Find where the given text appears and provide that cell's center as [X, Y] coordinate. 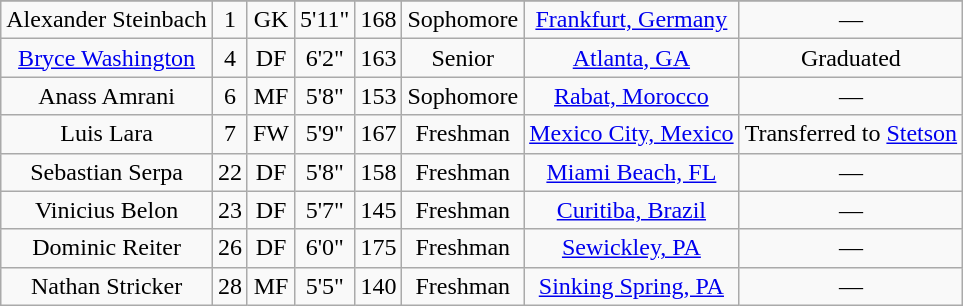
Anass Amrani [107, 96]
6'2" [325, 58]
5'7" [325, 210]
153 [378, 96]
158 [378, 172]
163 [378, 58]
167 [378, 134]
GK [270, 20]
4 [230, 58]
Miami Beach, FL [632, 172]
168 [378, 20]
Luis Lara [107, 134]
Nathan Stricker [107, 286]
FW [270, 134]
Mexico City, Mexico [632, 134]
6 [230, 96]
Transferred to Stetson [851, 134]
Sinking Spring, PA [632, 286]
5'11" [325, 20]
5'9" [325, 134]
Curitiba, Brazil [632, 210]
175 [378, 248]
Vinicius Belon [107, 210]
7 [230, 134]
Bryce Washington [107, 58]
Rabat, Morocco [632, 96]
Senior [463, 58]
Atlanta, GA [632, 58]
5'5" [325, 286]
Alexander Steinbach [107, 20]
Graduated [851, 58]
Sebastian Serpa [107, 172]
6'0" [325, 248]
23 [230, 210]
Dominic Reiter [107, 248]
28 [230, 286]
26 [230, 248]
22 [230, 172]
145 [378, 210]
140 [378, 286]
Sewickley, PA [632, 248]
1 [230, 20]
Frankfurt, Germany [632, 20]
